Return [X, Y] of the center of cell containing provided text 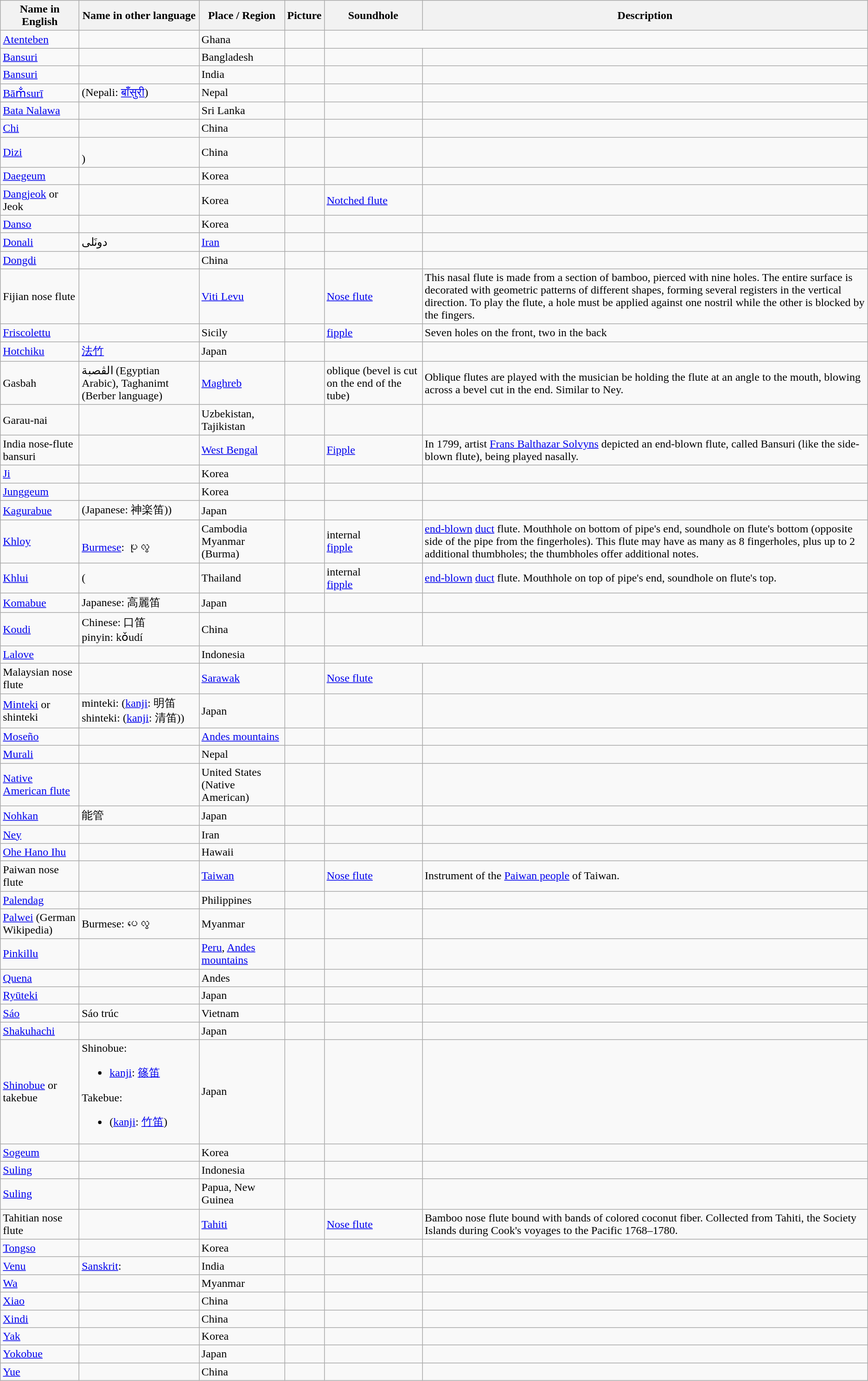
Thailand [242, 578]
Japanese: 高麗笛 [139, 603]
(Nepali: बाँसुरी) [139, 93]
Fipple [373, 450]
Junggeum [40, 492]
Sarawak [242, 678]
Ryūteki [40, 996]
Description [645, 16]
Hawaii [242, 852]
Shakuhachi [40, 1031]
Tahiti [242, 1224]
Garau-nai [40, 420]
Native American flute [40, 785]
Name in English [40, 16]
Friscolettu [40, 333]
Name in other language [139, 16]
Viti Levu [242, 297]
Yokobue [40, 1354]
Place / Region [242, 16]
Danso [40, 224]
Vietnam [242, 1013]
Burmese: ပလွေ [139, 924]
Malaysian nose flute [40, 678]
Ney [40, 834]
Taiwan [242, 876]
Quena [40, 978]
Sanskrit: [139, 1266]
Ji [40, 474]
Andes mountains [242, 737]
Minteki or shinteki [40, 711]
Paiwan nose flute [40, 876]
Gasbah [40, 383]
Sogeum [40, 1152]
Philippines [242, 900]
Fijian nose flute [40, 297]
Ghana [242, 39]
Nohkan [40, 816]
Xiao [40, 1301]
Bangladesh [242, 57]
Lalove [40, 654]
Khlui [40, 578]
法竹 [139, 352]
Murali [40, 754]
Sáo [40, 1013]
Komabue [40, 603]
Daegeum [40, 176]
Palwei (German Wikipedia) [40, 924]
Andes [242, 978]
Notched flute [373, 200]
Peru, Andes mountains [242, 954]
Chinese: 口笛 pinyin: kǒudí [139, 629]
دونَلی [139, 242]
Tongso [40, 1248]
Xindi [40, 1318]
India nose-flute bansuri [40, 450]
( [139, 578]
الڨصبة (Egyptian Arabic), Taghanimt (Berber language) [139, 383]
CambodiaMyanmar (Burma) [242, 542]
Moseño [40, 737]
Koudi [40, 629]
Sáo trúc [139, 1013]
Sri Lanka [242, 111]
end-blown duct flute. Mouthhole on top of pipe's end, soundhole on flute's top. [645, 578]
Palendag [40, 900]
Khloy [40, 542]
Shinobue:kanji: 篠笛Takebue:(kanji: 竹笛) [139, 1092]
Burmese: ပုလွ [139, 542]
Bām̐surī [40, 93]
Soundhole [373, 16]
Sicily [242, 333]
Chi [40, 128]
fipple [373, 333]
Pinkillu [40, 954]
Wa [40, 1283]
Tahitian nose flute [40, 1224]
Ohe Hano Ihu [40, 852]
West Bengal [242, 450]
Donali [40, 242]
Dangjeok or Jeok [40, 200]
Venu [40, 1266]
Seven holes on the front, two in the back [645, 333]
Picture [304, 16]
United States (Native American) [242, 785]
Bata Nalawa [40, 111]
Shinobue or takebue [40, 1092]
能管 [139, 816]
Dizi [40, 152]
oblique (bevel is cut on the end of the tube) [373, 383]
(Japanese: 神楽笛)) [139, 510]
In 1799, artist Frans Balthazar Solvyns depicted an end-blown flute, called Bansuri (like the side-blown flute), being played nasally. [645, 450]
Instrument of the Paiwan people of Taiwan. [645, 876]
minteki: (kanji: 明笛shinteki: (kanji: 清笛)) [139, 711]
Yak [40, 1336]
Atenteben [40, 39]
) [139, 152]
Uzbekistan, Tajikistan [242, 420]
Yue [40, 1372]
Kagurabue [40, 510]
Oblique flutes are played with the musician be holding the flute at an angle to the mouth, blowing across a bevel cut in the end. Similar to Ney. [645, 383]
Papua, New Guinea [242, 1194]
Hotchiku [40, 352]
Maghreb [242, 383]
Dongdi [40, 260]
